Provide the [x, y] coordinate of the cell's center where the given text is located.  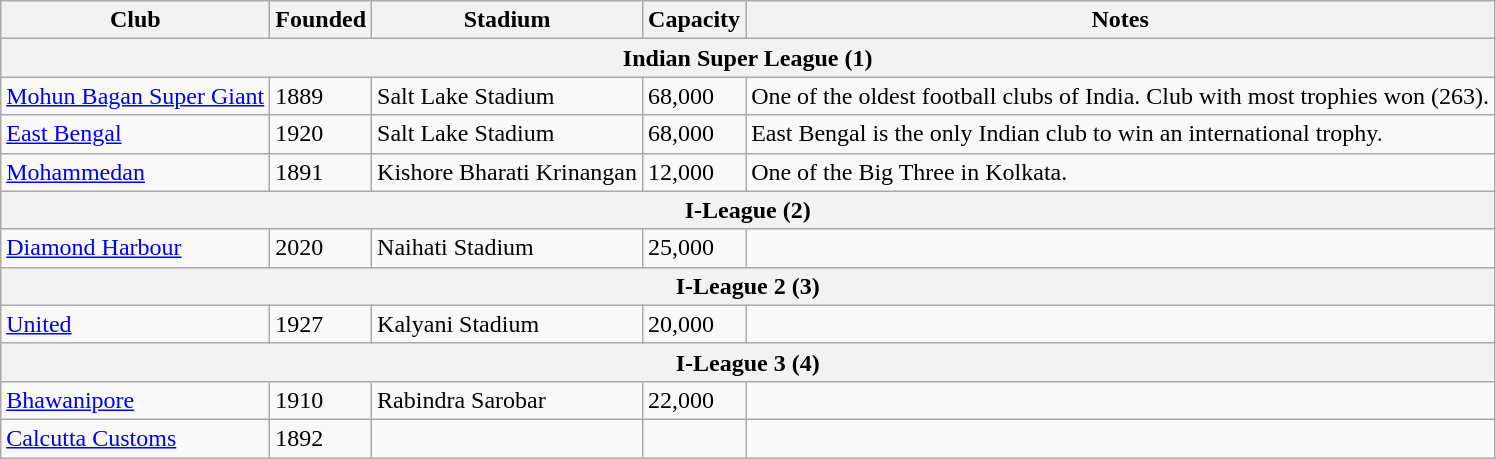
Mohammedan [136, 172]
1927 [321, 324]
25,000 [694, 248]
I-League 2 (3) [748, 286]
Kalyani Stadium [508, 324]
Rabindra Sarobar [508, 400]
Naihati Stadium [508, 248]
Stadium [508, 20]
22,000 [694, 400]
Capacity [694, 20]
Diamond Harbour [136, 248]
Club [136, 20]
East Bengal [136, 134]
1891 [321, 172]
12,000 [694, 172]
Notes [1120, 20]
Founded [321, 20]
One of the oldest football clubs of India. Club with most trophies won (263). [1120, 96]
Indian Super League (1) [748, 58]
Mohun Bagan Super Giant [136, 96]
1889 [321, 96]
1920 [321, 134]
East Bengal is the only Indian club to win an international trophy. [1120, 134]
Kishore Bharati Krinangan [508, 172]
I-League 3 (4) [748, 362]
One of the Big Three in Kolkata. [1120, 172]
20,000 [694, 324]
Bhawanipore [136, 400]
United [136, 324]
1910 [321, 400]
1892 [321, 438]
Calcutta Customs [136, 438]
2020 [321, 248]
I-League (2) [748, 210]
